From the cell containing the given text, extract its center point as (x, y) coordinate. 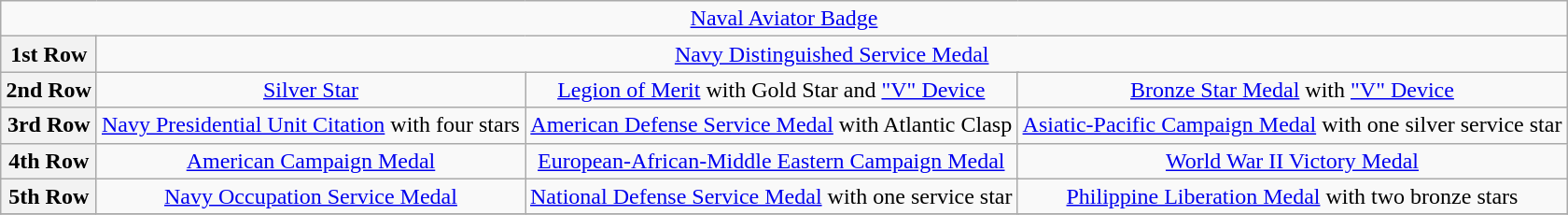
American Campaign Medal (310, 161)
2nd Row (49, 90)
4th Row (49, 161)
Navy Distinguished Service Medal (831, 54)
Navy Presidential Unit Citation with four stars (310, 125)
3rd Row (49, 125)
European-African-Middle Eastern Campaign Medal (771, 161)
Silver Star (310, 90)
Legion of Merit with Gold Star and "V" Device (771, 90)
Asiatic-Pacific Campaign Medal with one silver service star (1292, 125)
Navy Occupation Service Medal (310, 196)
World War II Victory Medal (1292, 161)
Naval Aviator Badge (784, 19)
Philippine Liberation Medal with two bronze stars (1292, 196)
National Defense Service Medal with one service star (771, 196)
5th Row (49, 196)
Bronze Star Medal with "V" Device (1292, 90)
1st Row (49, 54)
American Defense Service Medal with Atlantic Clasp (771, 125)
